Extract the (X, Y) coordinate from the center of the cell holding the provided text.  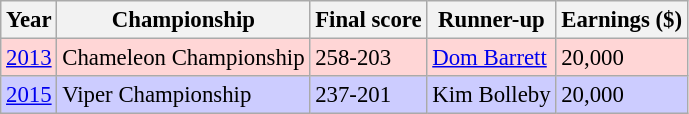
258-203 (368, 58)
Championship (184, 20)
Viper Championship (184, 95)
Year (29, 20)
237-201 (368, 95)
Runner-up (492, 20)
2013 (29, 58)
Kim Bolleby (492, 95)
Dom Barrett (492, 58)
Chameleon Championship (184, 58)
2015 (29, 95)
Final score (368, 20)
Earnings ($) (622, 20)
